From the cell containing the given text, extract its center point as [X, Y] coordinate. 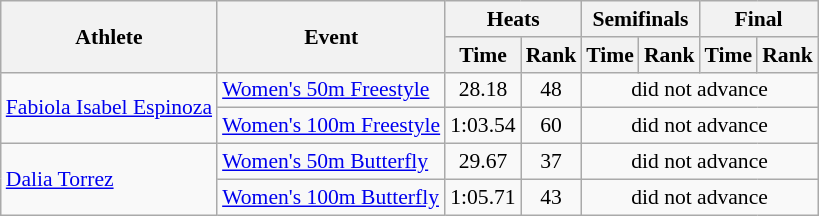
1:05.71 [482, 197]
Athlete [109, 36]
Dalia Torrez [109, 180]
Women's 50m Freestyle [331, 90]
Event [331, 36]
Women's 100m Butterfly [331, 197]
Semifinals [640, 19]
Heats [513, 19]
43 [552, 197]
Final [758, 19]
29.67 [482, 162]
48 [552, 90]
Fabiola Isabel Espinoza [109, 108]
Women's 50m Butterfly [331, 162]
28.18 [482, 90]
1:03.54 [482, 126]
Women's 100m Freestyle [331, 126]
37 [552, 162]
60 [552, 126]
